Detect which cell encompasses the target text, then output its [x, y] center coordinate. 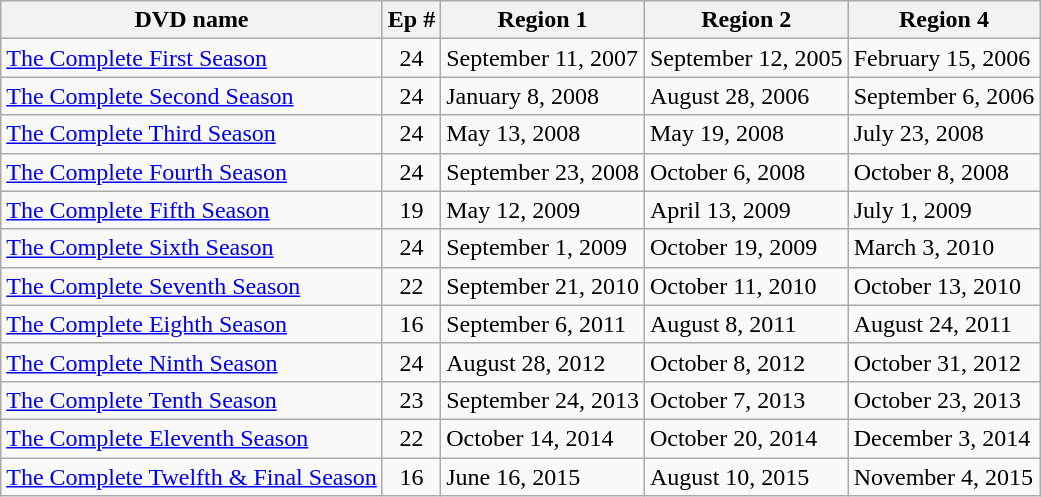
September 24, 2013 [543, 400]
The Complete Second Season [192, 96]
September 6, 2011 [543, 324]
May 12, 2009 [543, 210]
October 31, 2012 [944, 362]
October 20, 2014 [746, 438]
September 12, 2005 [746, 58]
October 14, 2014 [543, 438]
January 8, 2008 [543, 96]
Region 1 [543, 20]
March 3, 2010 [944, 248]
The Complete Eleventh Season [192, 438]
October 8, 2008 [944, 172]
August 28, 2006 [746, 96]
September 23, 2008 [543, 172]
September 11, 2007 [543, 58]
Region 2 [746, 20]
October 19, 2009 [746, 248]
The Complete Fourth Season [192, 172]
August 10, 2015 [746, 477]
October 7, 2013 [746, 400]
July 1, 2009 [944, 210]
The Complete Eighth Season [192, 324]
September 1, 2009 [543, 248]
October 8, 2012 [746, 362]
November 4, 2015 [944, 477]
February 15, 2006 [944, 58]
May 13, 2008 [543, 134]
19 [411, 210]
The Complete First Season [192, 58]
September 6, 2006 [944, 96]
June 16, 2015 [543, 477]
August 28, 2012 [543, 362]
October 13, 2010 [944, 286]
August 8, 2011 [746, 324]
The Complete Twelfth & Final Season [192, 477]
The Complete Sixth Season [192, 248]
October 23, 2013 [944, 400]
DVD name [192, 20]
May 19, 2008 [746, 134]
Ep # [411, 20]
The Complete Ninth Season [192, 362]
The Complete Fifth Season [192, 210]
Region 4 [944, 20]
April 13, 2009 [746, 210]
The Complete Tenth Season [192, 400]
The Complete Third Season [192, 134]
23 [411, 400]
The Complete Seventh Season [192, 286]
August 24, 2011 [944, 324]
September 21, 2010 [543, 286]
October 11, 2010 [746, 286]
December 3, 2014 [944, 438]
October 6, 2008 [746, 172]
July 23, 2008 [944, 134]
